Identify which cell holds the provided text, then report its [X, Y] central coordinate. 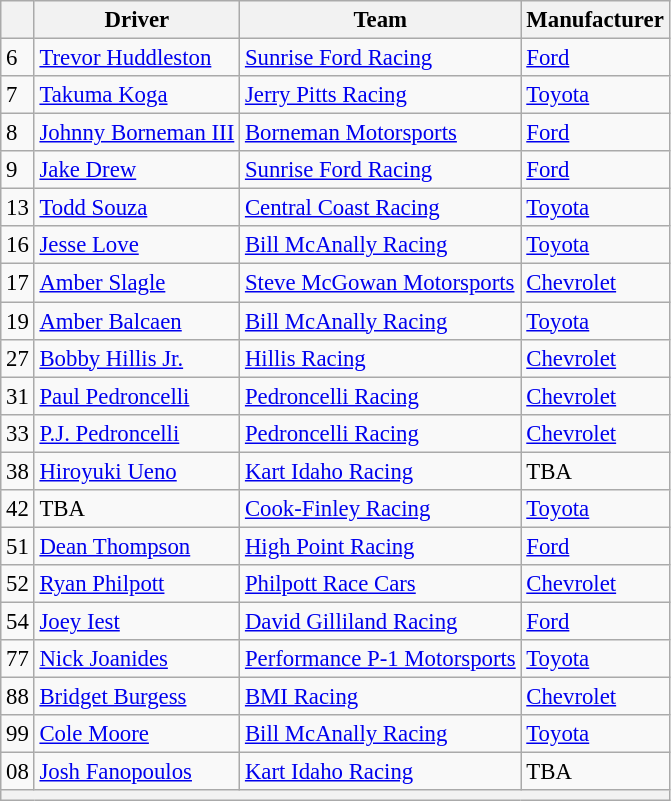
27 [18, 358]
9 [18, 170]
19 [18, 321]
Cole Moore [136, 734]
Dean Thompson [136, 546]
Driver [136, 20]
Jesse Love [136, 245]
High Point Racing [380, 546]
Team [380, 20]
42 [18, 509]
Johnny Borneman III [136, 133]
Jerry Pitts Racing [380, 95]
Josh Fanopoulos [136, 772]
08 [18, 772]
Paul Pedroncelli [136, 396]
88 [18, 697]
16 [18, 245]
Amber Balcaen [136, 321]
52 [18, 584]
33 [18, 433]
Hillis Racing [380, 358]
Steve McGowan Motorsports [380, 283]
P.J. Pedroncelli [136, 433]
Borneman Motorsports [380, 133]
Manufacturer [595, 20]
51 [18, 546]
38 [18, 471]
Cook-Finley Racing [380, 509]
Takuma Koga [136, 95]
31 [18, 396]
54 [18, 621]
99 [18, 734]
Amber Slagle [136, 283]
7 [18, 95]
Bridget Burgess [136, 697]
Ryan Philpott [136, 584]
Nick Joanides [136, 659]
Performance P-1 Motorsports [380, 659]
Trevor Huddleston [136, 58]
17 [18, 283]
Todd Souza [136, 208]
13 [18, 208]
Bobby Hillis Jr. [136, 358]
BMI Racing [380, 697]
8 [18, 133]
77 [18, 659]
Central Coast Racing [380, 208]
Jake Drew [136, 170]
David Gilliland Racing [380, 621]
Joey Iest [136, 621]
Hiroyuki Ueno [136, 471]
Philpott Race Cars [380, 584]
6 [18, 58]
